Scan for the cell matching the given text and deliver its (x, y) coordinate at center. 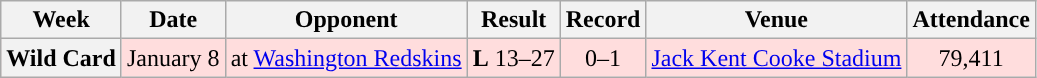
Result (514, 20)
Jack Kent Cooke Stadium (776, 58)
Attendance (971, 20)
Venue (776, 20)
79,411 (971, 58)
at Washington Redskins (346, 58)
Wild Card (62, 58)
Opponent (346, 20)
Date (173, 20)
January 8 (173, 58)
Week (62, 20)
Record (603, 20)
L 13–27 (514, 58)
0–1 (603, 58)
